Identify which cell holds the provided text, then report its [X, Y] central coordinate. 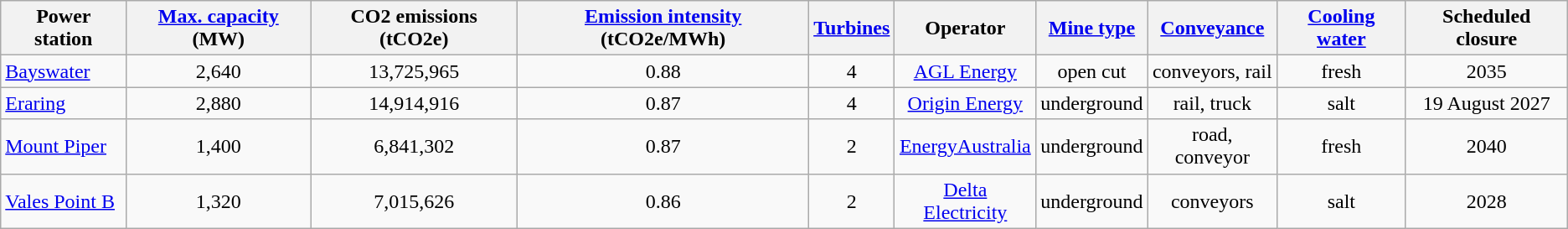
rail, truck [1212, 103]
Turbines [852, 29]
Eraring [64, 103]
Delta Electricity [965, 201]
1,320 [219, 201]
2,880 [219, 103]
13,725,965 [414, 71]
Mine type [1092, 29]
6,841,302 [414, 146]
0.88 [663, 71]
conveyors, rail [1212, 71]
Mount Piper [64, 146]
2028 [1486, 201]
Vales Point B [64, 201]
open cut [1092, 71]
Scheduled closure [1486, 29]
Operator [965, 29]
2040 [1486, 146]
Emission intensity (tCO2e/MWh) [663, 29]
Max. capacity (MW) [219, 29]
Power station [64, 29]
2,640 [219, 71]
14,914,916 [414, 103]
Origin Energy [965, 103]
Conveyance [1212, 29]
7,015,626 [414, 201]
EnergyAustralia [965, 146]
1,400 [219, 146]
conveyors [1212, 201]
CO2 emissions (tCO2e) [414, 29]
Bayswater [64, 71]
road, conveyor [1212, 146]
2035 [1486, 71]
19 August 2027 [1486, 103]
0.86 [663, 201]
AGL Energy [965, 71]
Cooling water [1341, 29]
